Detect which cell encompasses the target text, then output its [x, y] center coordinate. 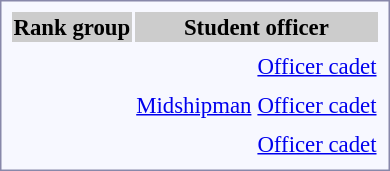
Midshipman [194, 105]
Student officer [256, 27]
Rank group [72, 27]
